From the cell containing the given text, extract its center point as (x, y) coordinate. 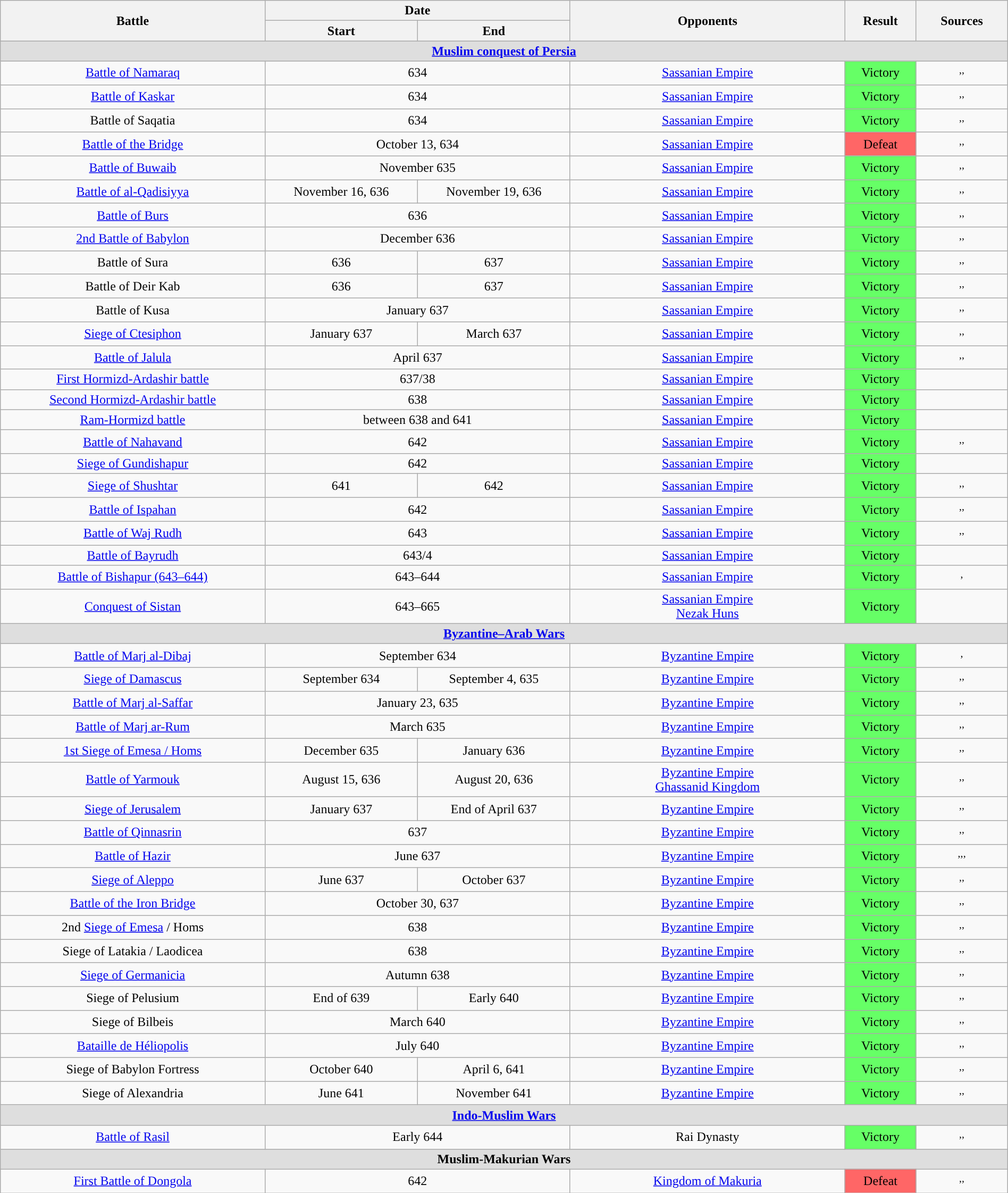
November 635 (417, 168)
Battle of Kusa (133, 310)
First Battle of Dongola (133, 1181)
October 13, 634 (417, 145)
Battle of Yarmouk (133, 780)
October 637 (493, 880)
Byzantine–Arab Wars (504, 633)
July 640 (417, 1046)
Siege of Shushtar (133, 486)
June 641 (341, 1094)
Date (417, 11)
Kingdom of Makuria (707, 1181)
Autumn 638 (417, 974)
Battle of Sura (133, 263)
Early 640 (493, 999)
Result (880, 21)
Siege of Germanicia (133, 974)
Sources (962, 21)
November 16, 636 (341, 191)
December 636 (417, 239)
Indo-Muslim Wars (504, 1115)
Siege of Jerusalem (133, 808)
November 641 (493, 1094)
August 15, 636 (341, 780)
643–644 (417, 578)
Siege of Gundishapur (133, 464)
March 637 (493, 334)
Muslim conquest of Persia (504, 51)
End (493, 31)
January 636 (493, 751)
643/4 (417, 555)
Battle of Burs (133, 215)
November 19, 636 (493, 191)
Rai Dynasty (707, 1137)
Battle of Marj al-Saffar (133, 703)
643 (417, 533)
637/38 (417, 379)
End of April 637 (493, 808)
Siege of Alexandria (133, 1094)
2nd Battle of Babylon (133, 239)
March 635 (417, 727)
Siege of Ctesiphon (133, 334)
August 20, 636 (493, 780)
643–665 (417, 606)
Siege of Bilbeis (133, 1022)
Siege of Latakia / Laodicea (133, 951)
Siege of Damascus (133, 680)
Battle of Waj Rudh (133, 533)
End of 639 (341, 999)
Muslim-Makurian Wars (504, 1159)
March 640 (417, 1022)
Bataille de Héliopolis (133, 1046)
October 30, 637 (417, 903)
Battle of Buwaib (133, 168)
Battle of Kaskar (133, 97)
Battle of Marj ar-Rum (133, 727)
Battle of Jalula (133, 357)
Sassanian Empire Nezak Huns (707, 606)
Siege of Aleppo (133, 880)
April 637 (417, 357)
Battle of Rasil (133, 1137)
December 635 (341, 751)
Battle of Hazir (133, 856)
Ram-Hormizd battle (133, 420)
Battle of al-Qadisiyya (133, 191)
Battle of Bishapur (643–644) (133, 578)
Opponents (707, 21)
September 4, 635 (493, 680)
641 (341, 486)
Battle of Deir Kab (133, 286)
Battle of Namaraq (133, 73)
Battle of the Iron Bridge (133, 903)
Early 644 (417, 1137)
Battle of Qinnasrin (133, 833)
Battle of Saqatia (133, 120)
between 638 and 641 (417, 420)
Battle of Ispahan (133, 510)
2nd Siege of Emesa / Homs (133, 928)
Battle of Nahavand (133, 441)
April 6, 641 (493, 1069)
January 23, 635 (417, 703)
,,, (962, 856)
First Hormizd-Ardashir battle (133, 379)
Battle (133, 21)
Battle of Bayrudh (133, 555)
1st Siege of Emesa / Homs (133, 751)
Conquest of Sistan (133, 606)
Siege of Pelusium (133, 999)
Start (341, 31)
Byzantine Empire Ghassanid Kingdom (707, 780)
Battle of the Bridge (133, 145)
October 640 (341, 1069)
Second Hormizd-Ardashir battle (133, 399)
Siege of Babylon Fortress (133, 1069)
Battle of Marj al-Dibaj (133, 655)
